Return (X, Y) of the center of cell containing provided text 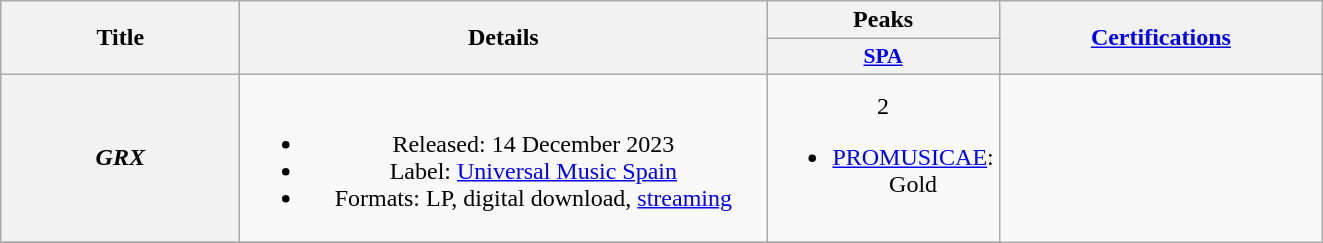
Peaks (883, 20)
Certifications (1160, 38)
Released: 14 December 2023Label: Universal Music SpainFormats: LP, digital download, streaming (504, 158)
Title (120, 38)
GRX (120, 158)
SPA (883, 57)
Details (504, 38)
2PROMUSICAE: Gold (883, 158)
